Determine the (x, y) coordinate at the center of the cell enclosing the given text.  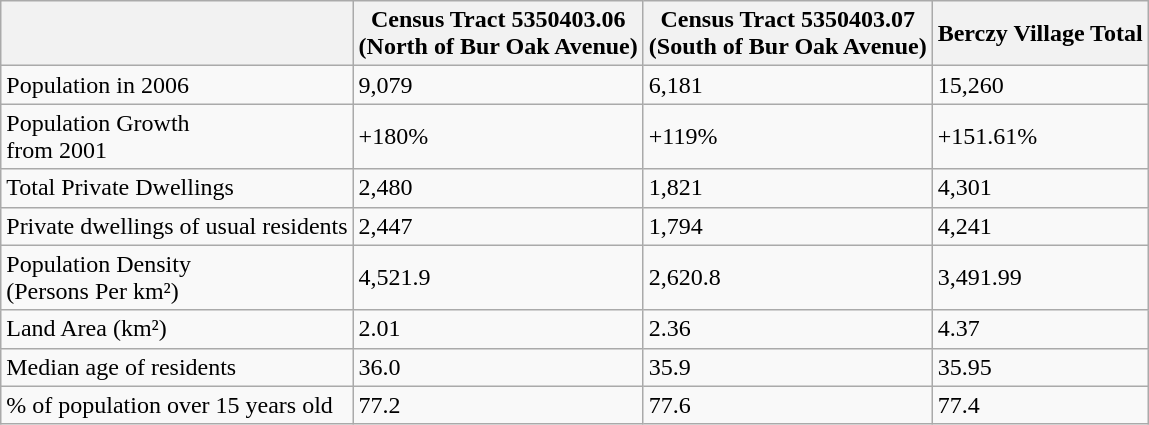
4,241 (1040, 226)
9,079 (498, 85)
77.2 (498, 405)
Population in 2006 (177, 85)
+119% (788, 136)
Census Tract 5350403.07(South of Bur Oak Avenue) (788, 34)
+180% (498, 136)
77.6 (788, 405)
1,821 (788, 188)
6,181 (788, 85)
Census Tract 5350403.06(North of Bur Oak Avenue) (498, 34)
Median age of residents (177, 367)
2.36 (788, 329)
35.95 (1040, 367)
Population Growth from 2001 (177, 136)
2,620.8 (788, 278)
3,491.99 (1040, 278)
Total Private Dwellings (177, 188)
35.9 (788, 367)
Berczy Village Total (1040, 34)
Private dwellings of usual residents (177, 226)
15,260 (1040, 85)
4.37 (1040, 329)
% of population over 15 years old (177, 405)
2.01 (498, 329)
2,480 (498, 188)
Population Density (Persons Per km²) (177, 278)
2,447 (498, 226)
Land Area (km²) (177, 329)
36.0 (498, 367)
77.4 (1040, 405)
+151.61% (1040, 136)
4,521.9 (498, 278)
1,794 (788, 226)
4,301 (1040, 188)
